Search for the cell housing the specified text and yield its [x, y] center coordinate. 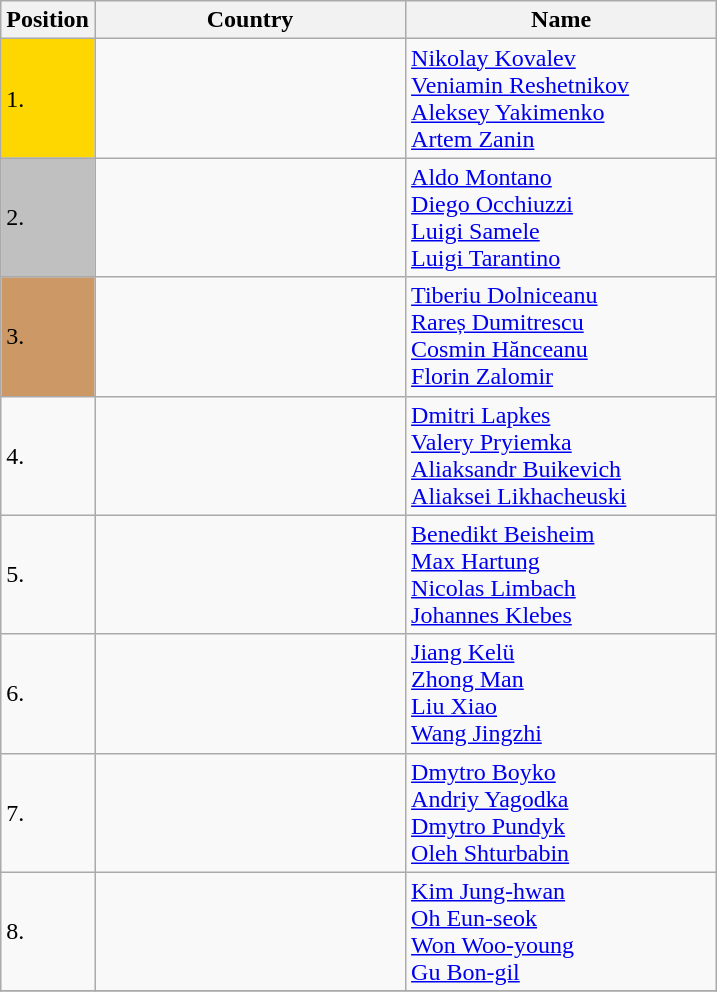
1. [48, 98]
Country [250, 20]
Dmitri LapkesValery PryiemkaAliaksandr BuikevichAliaksei Likhacheuski [562, 456]
3. [48, 336]
7. [48, 812]
Aldo MontanoDiego OcchiuzziLuigi SameleLuigi Tarantino [562, 218]
Position [48, 20]
Dmytro BoykoAndriy YagodkaDmytro PundykOleh Shturbabin [562, 812]
5. [48, 574]
2. [48, 218]
Nikolay KovalevVeniamin ReshetnikovAleksey YakimenkoArtem Zanin [562, 98]
8. [48, 932]
Benedikt BeisheimMax HartungNicolas LimbachJohannes Klebes [562, 574]
Kim Jung-hwanOh Eun-seokWon Woo-youngGu Bon-gil [562, 932]
Tiberiu DolniceanuRareș DumitrescuCosmin HănceanuFlorin Zalomir [562, 336]
Jiang KelüZhong ManLiu XiaoWang Jingzhi [562, 694]
Name [562, 20]
6. [48, 694]
4. [48, 456]
